Return the [X, Y] coordinate for the center point of the cell that contains the specified text.  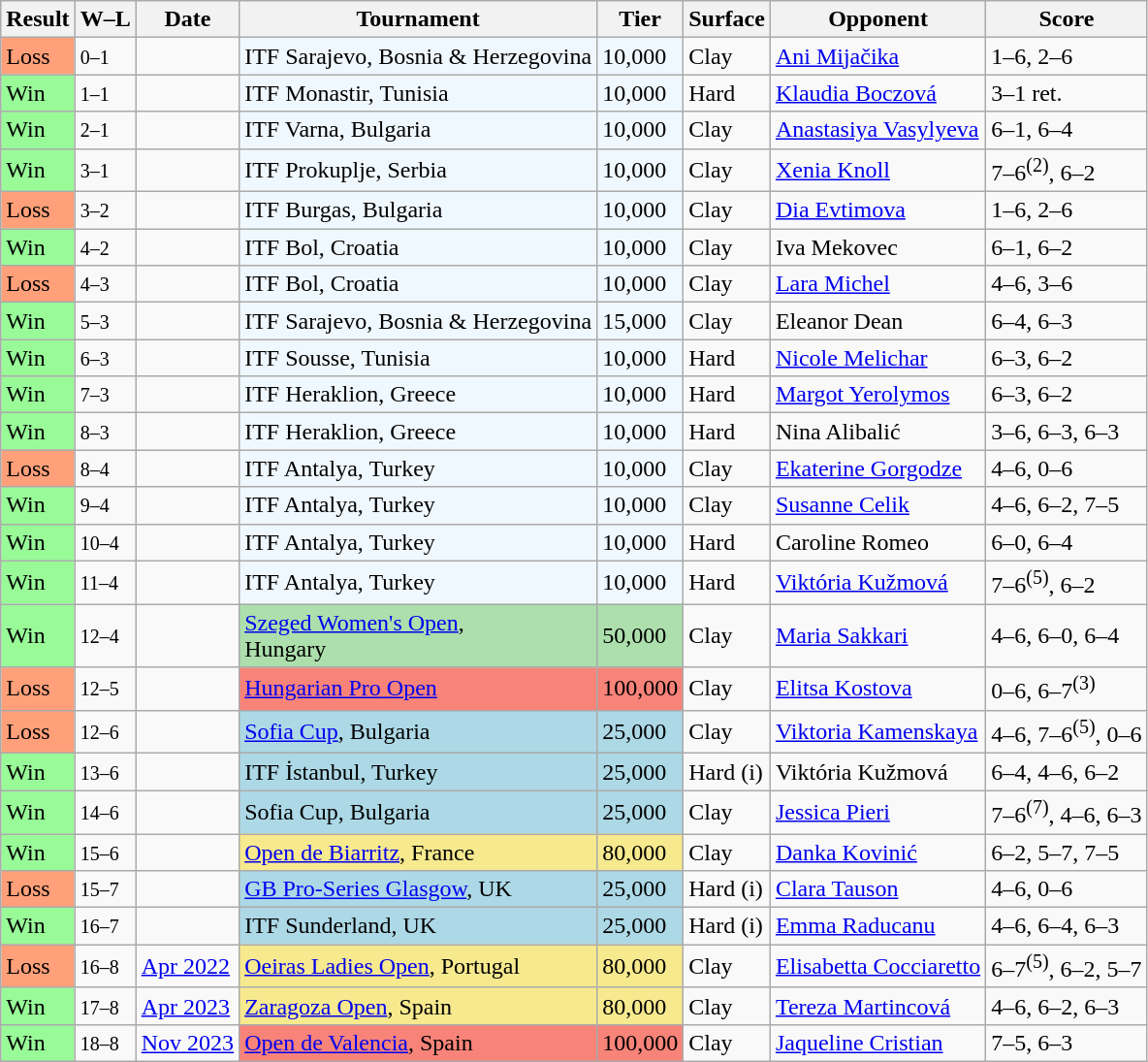
ITF Monastir, Tunisia [419, 93]
Nina Alibalić [877, 432]
ITF Burgas, Bulgaria [419, 210]
Jessica Pieri [877, 813]
Xenia Knoll [877, 171]
6–1, 6–4 [1067, 130]
2–1 [105, 130]
W–L [105, 19]
16–7 [105, 926]
Klaudia Boczová [877, 93]
Clara Tauson [877, 889]
Danka Kovinić [877, 853]
8–4 [105, 468]
18–8 [105, 1043]
Dia Evtimova [877, 210]
5–3 [105, 321]
Szeged Women's Open, Hungary [419, 636]
12–6 [105, 731]
Elitsa Kostova [877, 689]
4–6, 3–6 [1067, 284]
Open de Valencia, Spain [419, 1043]
7–3 [105, 395]
6–3 [105, 358]
15–7 [105, 889]
4–6, 6–2, 6–3 [1067, 1006]
Eleanor Dean [877, 321]
7–6(2), 6–2 [1067, 171]
11–4 [105, 582]
Tier [640, 19]
0–1 [105, 56]
Oeiras Ladies Open, Portugal [419, 966]
Apr 2023 [187, 1006]
Open de Biarritz, France [419, 853]
3–1 ret. [1067, 93]
Emma Raducanu [877, 926]
3–2 [105, 210]
4–6, 6–4, 6–3 [1067, 926]
7–6(5), 6–2 [1067, 582]
8–3 [105, 432]
6–4, 6–3 [1067, 321]
6–4, 4–6, 6–2 [1067, 772]
13–6 [105, 772]
GB Pro-Series Glasgow, UK [419, 889]
12–4 [105, 636]
Iva Mekovec [877, 247]
Elisabetta Cocciaretto [877, 966]
7–5, 6–3 [1067, 1043]
Zaragoza Open, Spain [419, 1006]
Nov 2023 [187, 1043]
Jaqueline Cristian [877, 1043]
9–4 [105, 505]
4–6, 6–2, 7–5 [1067, 505]
7–6(7), 4–6, 6–3 [1067, 813]
Caroline Romeo [877, 542]
Apr 2022 [187, 966]
Nicole Melichar [877, 358]
4–6, 6–0, 6–4 [1067, 636]
15–6 [105, 853]
Lara Michel [877, 284]
Susanne Celik [877, 505]
Anastasiya Vasylyeva [877, 130]
Ani Mijačika [877, 56]
Ekaterine Gorgodze [877, 468]
50,000 [640, 636]
Surface [727, 19]
6–1, 6–2 [1067, 247]
ITF İstanbul, Turkey [419, 772]
0–6, 6–7(3) [1067, 689]
4–6, 7–6(5), 0–6 [1067, 731]
ITF Sousse, Tunisia [419, 358]
3–6, 6–3, 6–3 [1067, 432]
ITF Varna, Bulgaria [419, 130]
6–0, 6–4 [1067, 542]
6–7(5), 6–2, 5–7 [1067, 966]
15,000 [640, 321]
Result [38, 19]
ITF Sunderland, UK [419, 926]
Opponent [877, 19]
14–6 [105, 813]
4–3 [105, 284]
Score [1067, 19]
4–2 [105, 247]
1–1 [105, 93]
Tereza Martincová [877, 1006]
Margot Yerolymos [877, 395]
17–8 [105, 1006]
Viktoria Kamenskaya [877, 731]
Maria Sakkari [877, 636]
ITF Prokuplje, Serbia [419, 171]
Date [187, 19]
Tournament [419, 19]
Hungarian Pro Open [419, 689]
10–4 [105, 542]
6–2, 5–7, 7–5 [1067, 853]
12–5 [105, 689]
16–8 [105, 966]
3–1 [105, 171]
